Return (X, Y) of the center of cell containing provided text 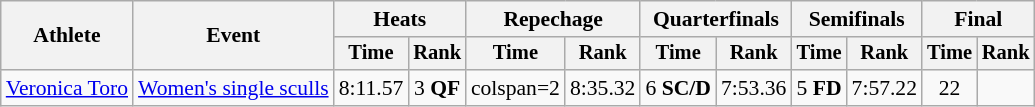
8:11.57 (372, 88)
8:35.32 (602, 88)
6 SC/D (678, 88)
Final (978, 19)
7:53.36 (754, 88)
5 FD (818, 88)
Women's single sculls (234, 88)
Heats (400, 19)
3 QF (437, 88)
Veronica Toro (67, 88)
Repechage (554, 19)
22 (950, 88)
Semifinals (856, 19)
7:57.22 (884, 88)
Athlete (67, 36)
Event (234, 36)
Quarterfinals (716, 19)
colspan=2 (516, 88)
